Extract the (X, Y) coordinate from the center of the cell holding the provided text.  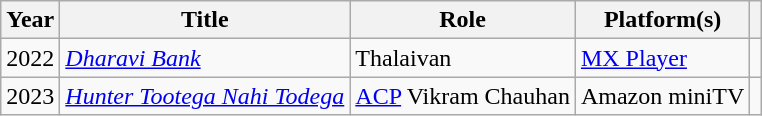
Amazon miniTV (662, 96)
Hunter Tootega Nahi Todega (205, 96)
Platform(s) (662, 20)
Dharavi Bank (205, 58)
Role (463, 20)
2023 (30, 96)
ACP Vikram Chauhan (463, 96)
Year (30, 20)
2022 (30, 58)
MX Player (662, 58)
Thalaivan (463, 58)
Title (205, 20)
